Scan for the cell matching the given text and deliver its [X, Y] coordinate at center. 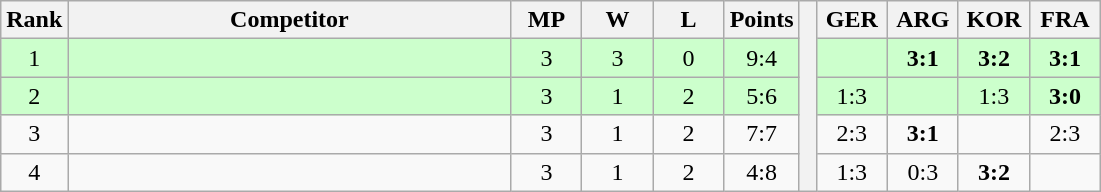
4:8 [762, 172]
ARG [922, 20]
MP [546, 20]
GER [852, 20]
Points [762, 20]
W [618, 20]
L [688, 20]
0 [688, 58]
5:6 [762, 96]
Rank [34, 20]
0:3 [922, 172]
Competitor [290, 20]
3:0 [1064, 96]
4 [34, 172]
FRA [1064, 20]
KOR [994, 20]
9:4 [762, 58]
7:7 [762, 134]
